Pinpoint the cell where the given text exists, returning its [X, Y] midpoint coordinate. 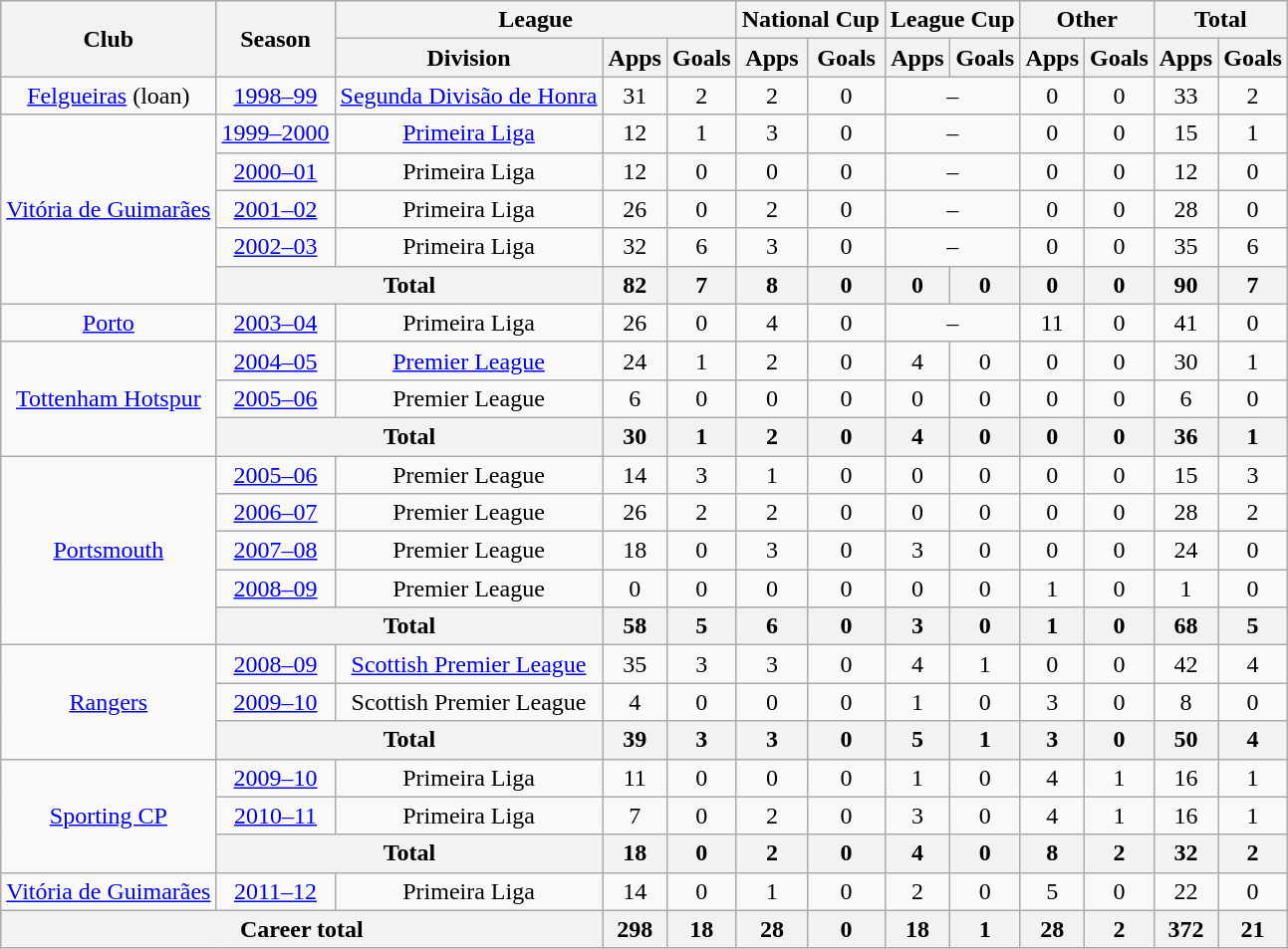
90 [1185, 285]
39 [635, 740]
2006–07 [275, 513]
2003–04 [275, 323]
31 [635, 96]
50 [1185, 740]
2001–02 [275, 209]
Sporting CP [109, 816]
82 [635, 285]
68 [1185, 626]
Felgueiras (loan) [109, 96]
36 [1185, 436]
Career total [302, 929]
National Cup [811, 20]
Season [275, 39]
2002–03 [275, 247]
1999–2000 [275, 133]
22 [1185, 891]
21 [1253, 929]
Rangers [109, 702]
Tottenham Hotspur [109, 398]
42 [1185, 664]
2011–12 [275, 891]
58 [635, 626]
298 [635, 929]
Division [468, 58]
League Cup [952, 20]
Portsmouth [109, 551]
33 [1185, 96]
1998–99 [275, 96]
41 [1185, 323]
League [536, 20]
372 [1185, 929]
2004–05 [275, 360]
2000–01 [275, 171]
Other [1087, 20]
Segunda Divisão de Honra [468, 96]
2007–08 [275, 551]
2010–11 [275, 816]
Porto [109, 323]
Club [109, 39]
